Determine the (x, y) coordinate at the center of the cell enclosing the given text.  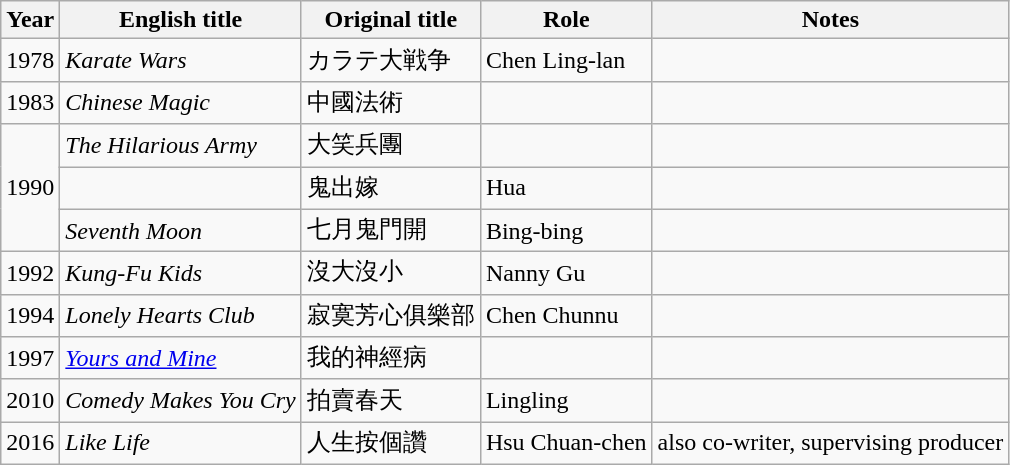
Seventh Moon (181, 230)
Karate Wars (181, 60)
1994 (30, 316)
2010 (30, 400)
Hsu Chuan-chen (566, 444)
Nanny Gu (566, 274)
1978 (30, 60)
2016 (30, 444)
Year (30, 20)
Yours and Mine (181, 358)
沒大沒小 (390, 274)
大笑兵團 (390, 146)
The Hilarious Army (181, 146)
1990 (30, 188)
Original title (390, 20)
Comedy Makes You Cry (181, 400)
1992 (30, 274)
Lonely Hearts Club (181, 316)
中國法術 (390, 102)
Hua (566, 188)
我的神經病 (390, 358)
Notes (830, 20)
Role (566, 20)
Chen Ling-lan (566, 60)
also co-writer, supervising producer (830, 444)
寂寞芳心俱樂部 (390, 316)
Bing-bing (566, 230)
鬼出嫁 (390, 188)
Lingling (566, 400)
Chen Chunnu (566, 316)
拍賣春天 (390, 400)
1983 (30, 102)
Kung-Fu Kids (181, 274)
人生按個讚 (390, 444)
Chinese Magic (181, 102)
七月鬼門開 (390, 230)
1997 (30, 358)
Like Life (181, 444)
English title (181, 20)
カラテ大戦争 (390, 60)
